Detect which cell encompasses the target text, then output its (X, Y) center coordinate. 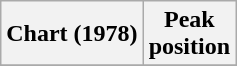
Chart (1978) (72, 34)
Peakposition (189, 34)
